Return [X, Y] of the center of cell containing provided text 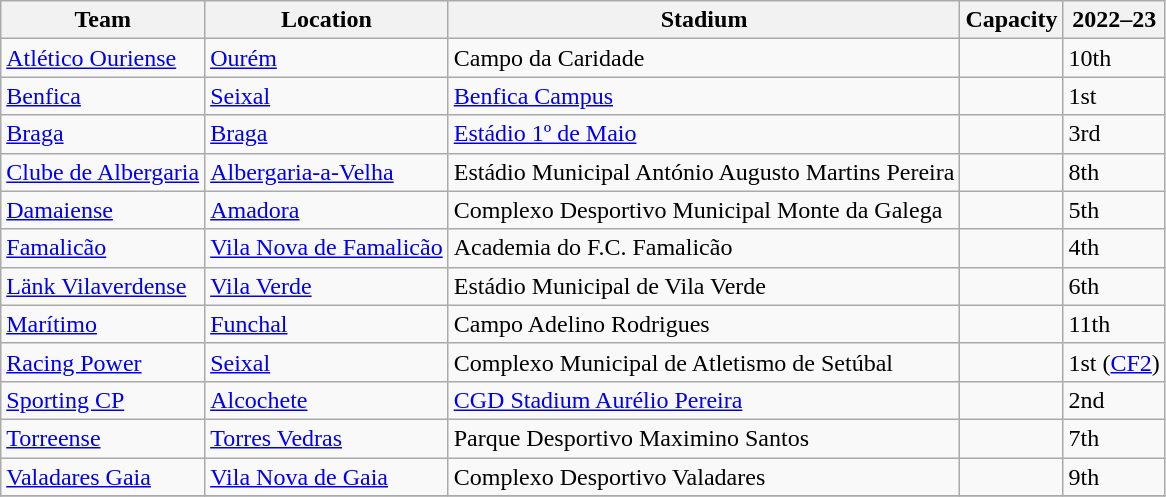
Academia do F.C. Famalicão [704, 248]
Complexo Desportivo Valadares [704, 477]
Atlético Ouriense [103, 58]
Estádio 1º de Maio [704, 134]
Alcochete [327, 400]
Benfica [103, 96]
Estádio Municipal de Vila Verde [704, 286]
Torres Vedras [327, 438]
Valadares Gaia [103, 477]
Sporting CP [103, 400]
5th [1114, 210]
Capacity [1012, 20]
Campo Adelino Rodrigues [704, 324]
Campo da Caridade [704, 58]
2022–23 [1114, 20]
Funchal [327, 324]
11th [1114, 324]
3rd [1114, 134]
1st (CF2) [1114, 362]
2nd [1114, 400]
Clube de Albergaria [103, 172]
Complexo Desportivo Municipal Monte da Galega [704, 210]
Benfica Campus [704, 96]
Vila Nova de Gaia [327, 477]
Länk Vilaverdense [103, 286]
4th [1114, 248]
6th [1114, 286]
1st [1114, 96]
Ourém [327, 58]
Albergaria-a-Velha [327, 172]
Famalicão [103, 248]
Racing Power [103, 362]
CGD Stadium Aurélio Pereira [704, 400]
Vila Verde [327, 286]
Estádio Municipal António Augusto Martins Pereira [704, 172]
Stadium [704, 20]
Team [103, 20]
Torreense [103, 438]
Parque Desportivo Maximino Santos [704, 438]
8th [1114, 172]
Amadora [327, 210]
9th [1114, 477]
7th [1114, 438]
10th [1114, 58]
Vila Nova de Famalicão [327, 248]
Damaiense [103, 210]
Marítimo [103, 324]
Location [327, 20]
Complexo Municipal de Atletismo de Setúbal [704, 362]
